For the text-containing cell, return its midpoint in [X, Y] coordinate format. 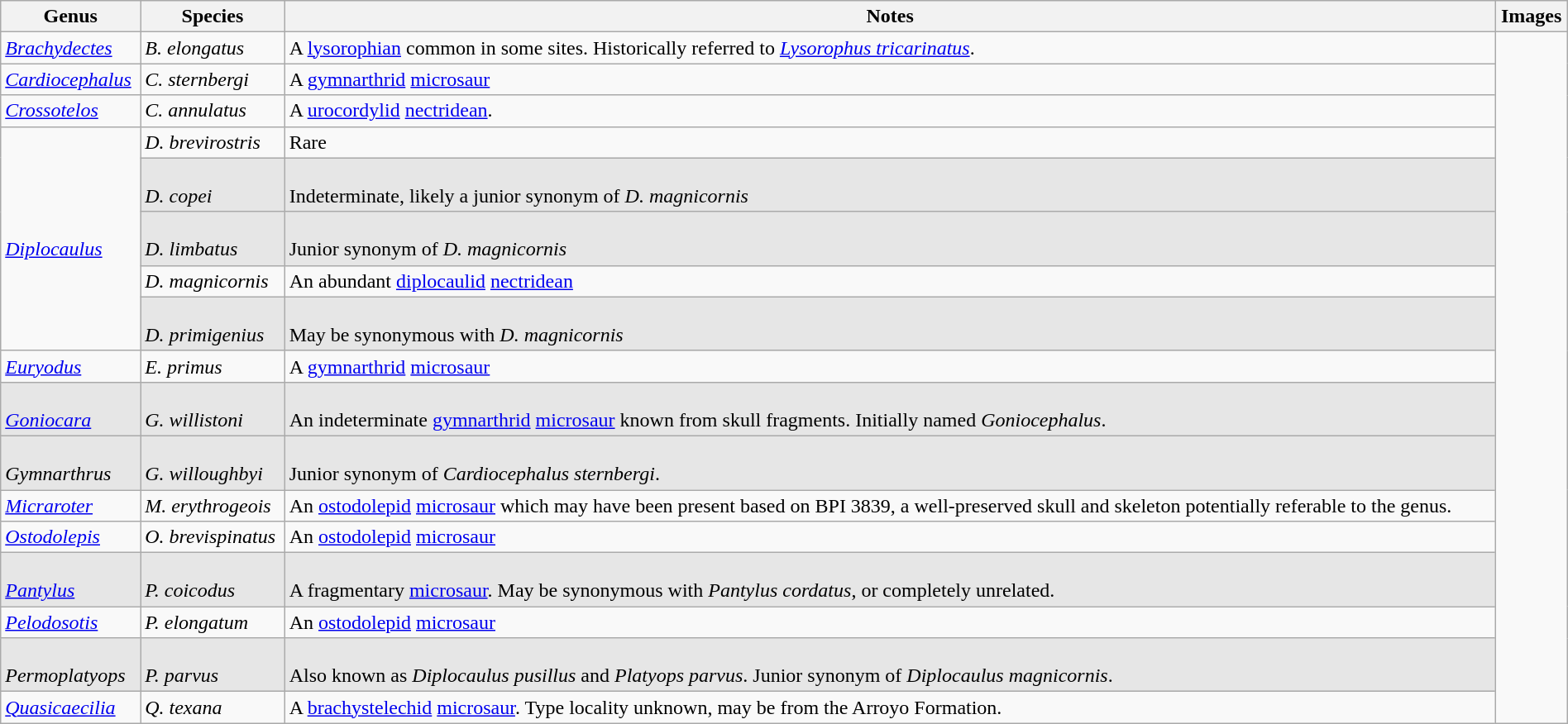
Q. texana [213, 707]
Junior synonym of Cardiocephalus sternbergi. [890, 463]
An abundant diplocaulid nectridean [890, 281]
Rare [890, 142]
P. parvus [213, 664]
D. magnicornis [213, 281]
Gymnarthrus [71, 463]
Also known as Diplocaulus pusillus and Platyops parvus. Junior synonym of Diplocaulus magnicornis. [890, 664]
O. brevispinatus [213, 537]
An indeterminate gymnarthrid microsaur known from skull fragments. Initially named Goniocephalus. [890, 408]
Euryodus [71, 366]
A lysorophian common in some sites. Historically referred to Lysorophus tricarinatus. [890, 48]
B. elongatus [213, 48]
Cardiocephalus [71, 79]
G. willistoni [213, 408]
Brachydectes [71, 48]
Pelodosotis [71, 622]
Micraroter [71, 505]
G. willoughbyi [213, 463]
P. coicodus [213, 580]
A fragmentary microsaur. May be synonymous with Pantylus cordatus, or completely unrelated. [890, 580]
Genus [71, 17]
D. copei [213, 185]
D. limbatus [213, 238]
Crossotelos [71, 111]
Images [1532, 17]
Diplocaulus [71, 238]
M. erythrogeois [213, 505]
C. annulatus [213, 111]
D. brevirostris [213, 142]
E. primus [213, 366]
An ostodolepid microsaur which may have been present based on BPI 3839, a well-preserved skull and skeleton potentially referable to the genus. [890, 505]
Quasicaecilia [71, 707]
D. primigenius [213, 324]
P. elongatum [213, 622]
Permoplatyops [71, 664]
Indeterminate, likely a junior synonym of D. magnicornis [890, 185]
May be synonymous with D. magnicornis [890, 324]
A brachystelechid microsaur. Type locality unknown, may be from the Arroyo Formation. [890, 707]
Goniocara [71, 408]
Notes [890, 17]
Species [213, 17]
Junior synonym of D. magnicornis [890, 238]
A urocordylid nectridean. [890, 111]
Pantylus [71, 580]
Ostodolepis [71, 537]
C. sternbergi [213, 79]
